Provide the (X, Y) coordinate of the cell's center where the given text is located.  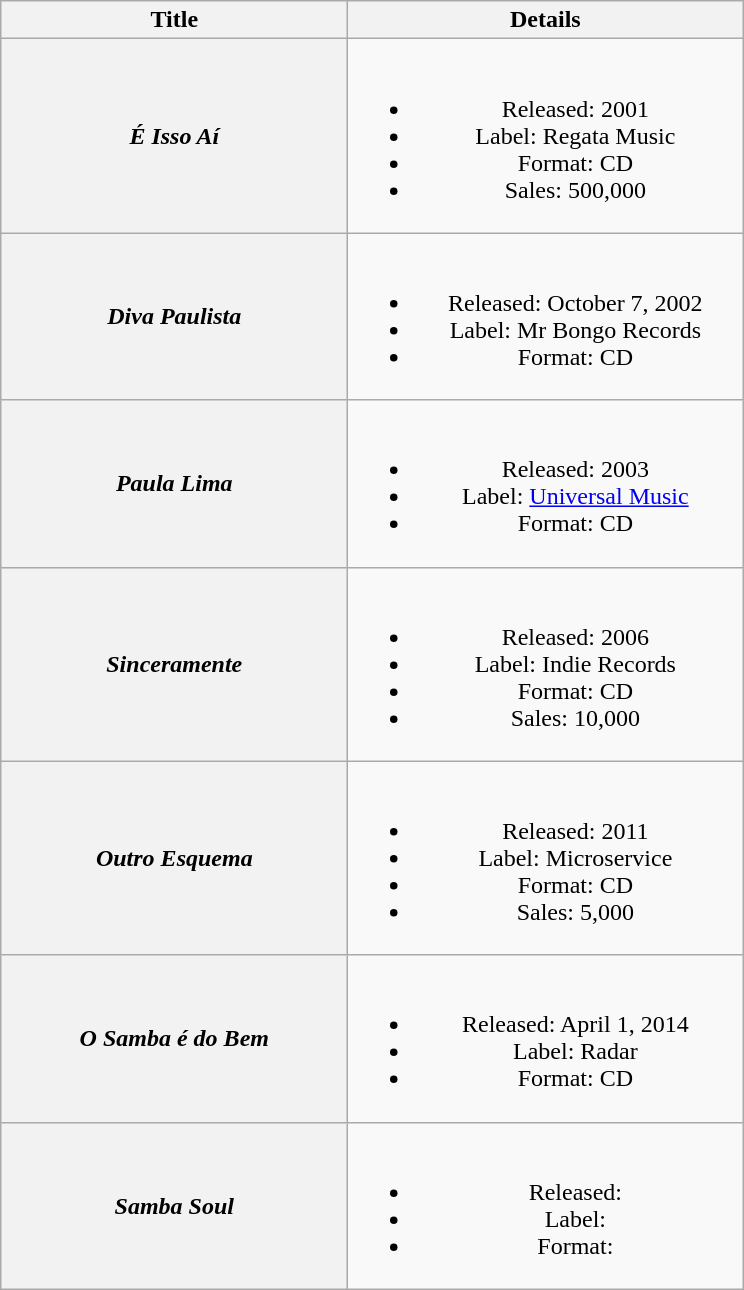
Released: 2006Label: Indie RecordsFormat: CDSales: 10,000 (546, 664)
O Samba é do Bem (174, 1038)
Released: October 7, 2002Label: Mr Bongo RecordsFormat: CD (546, 316)
Samba Soul (174, 1206)
Sinceramente (174, 664)
Released: 2003Label: Universal MusicFormat: CD (546, 484)
Diva Paulista (174, 316)
Released:Label:Format: (546, 1206)
Details (546, 20)
Released: 2001Label: Regata MusicFormat: CDSales: 500,000 (546, 136)
Paula Lima (174, 484)
É Isso Aí (174, 136)
Title (174, 20)
Released: 2011Label: MicroserviceFormat: CDSales: 5,000 (546, 858)
Outro Esquema (174, 858)
Released: April 1, 2014Label: RadarFormat: CD (546, 1038)
